Pinpoint the cell where the given text exists, returning its [x, y] midpoint coordinate. 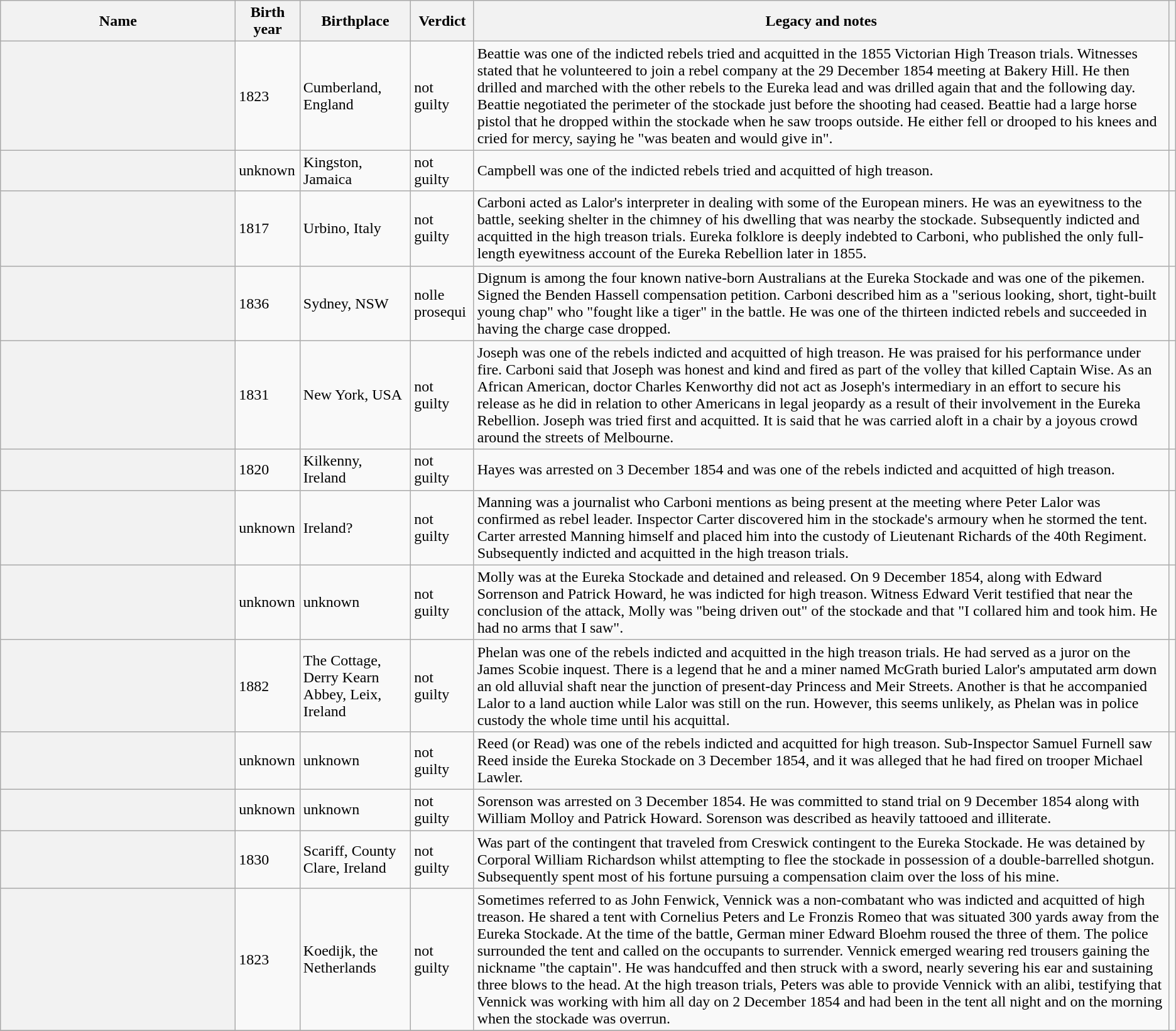
Kingston, Jamaica [355, 171]
Hayes was arrested on 3 December 1854 and was one of the rebels indicted and acquitted of high treason. [821, 470]
1882 [268, 685]
Ireland? [355, 528]
Kilkenny, Ireland [355, 470]
Birth year [268, 21]
1820 [268, 470]
Legacy and notes [821, 21]
nolle prosequi [442, 303]
Cumberland, England [355, 95]
1830 [268, 859]
Campbell was one of the indicted rebels tried and acquitted of high treason. [821, 171]
Urbino, Italy [355, 229]
Name [118, 21]
Verdict [442, 21]
1817 [268, 229]
The Cottage, Derry Kearn Abbey, Leix, Ireland [355, 685]
Koedijk, the Netherlands [355, 960]
Birthplace [355, 21]
Sydney, NSW [355, 303]
New York, USA [355, 395]
Scariff, County Clare, Ireland [355, 859]
1831 [268, 395]
1836 [268, 303]
